Return the (X, Y) coordinate for the center point of the cell that contains the specified text.  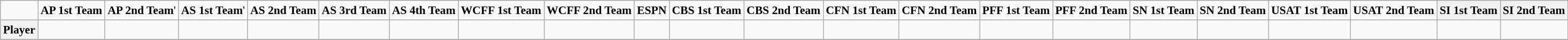
CFN 2nd Team (939, 10)
Player (19, 30)
WCFF 1st Team (501, 10)
SN 2nd Team (1233, 10)
CBS 1st Team (706, 10)
SI 1st Team (1469, 10)
AP 2nd Team' (142, 10)
SN 1st Team (1164, 10)
USAT 2nd Team (1394, 10)
AS 3rd Team (354, 10)
USAT 1st Team (1309, 10)
PFF 1st Team (1016, 10)
CFN 1st Team (861, 10)
AS 2nd Team (283, 10)
WCFF 2nd Team (589, 10)
PFF 2nd Team (1091, 10)
AS 4th Team (424, 10)
SI 2nd Team (1534, 10)
ESPN (651, 10)
AP 1st Team (72, 10)
CBS 2nd Team (783, 10)
AS 1st Team' (213, 10)
